Return [x, y] of the center of cell containing provided text 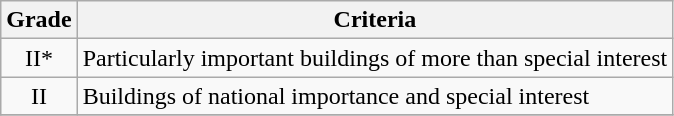
Particularly important buildings of more than special interest [375, 58]
Buildings of national importance and special interest [375, 96]
Criteria [375, 20]
II* [39, 58]
Grade [39, 20]
II [39, 96]
